Extract the (X, Y) coordinate from the center of the cell holding the provided text.  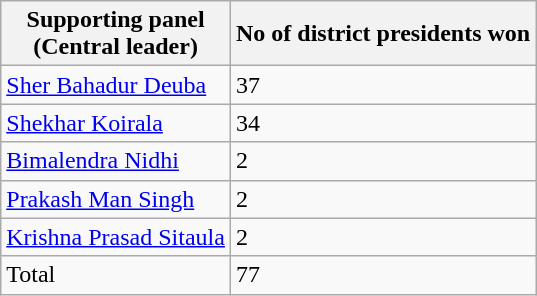
No of district presidents won (382, 34)
37 (382, 85)
Total (116, 275)
Bimalendra Nidhi (116, 161)
77 (382, 275)
34 (382, 123)
Prakash Man Singh (116, 199)
Sher Bahadur Deuba (116, 85)
Shekhar Koirala (116, 123)
Krishna Prasad Sitaula (116, 237)
Supporting panel(Central leader) (116, 34)
